From the cell containing the given text, extract its center point as (X, Y) coordinate. 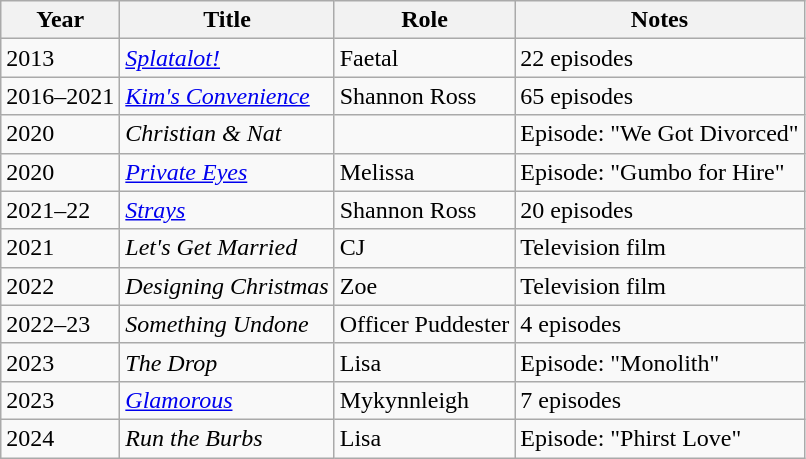
Episode: "Phirst Love" (660, 438)
7 episodes (660, 400)
Episode: "Gumbo for Hire" (660, 172)
Title (227, 20)
Designing Christmas (227, 286)
CJ (424, 248)
Officer Puddester (424, 324)
2016–2021 (60, 96)
Year (60, 20)
Zoe (424, 286)
Episode: "Monolith" (660, 362)
Something Undone (227, 324)
2024 (60, 438)
Kim's Convenience (227, 96)
2022–23 (60, 324)
Notes (660, 20)
Strays (227, 210)
The Drop (227, 362)
2013 (60, 58)
20 episodes (660, 210)
Melissa (424, 172)
Mykynnleigh (424, 400)
Run the Burbs (227, 438)
Private Eyes (227, 172)
4 episodes (660, 324)
Splatalot! (227, 58)
2021–22 (60, 210)
Christian & Nat (227, 134)
Let's Get Married (227, 248)
65 episodes (660, 96)
Episode: "We Got Divorced" (660, 134)
Role (424, 20)
2022 (60, 286)
22 episodes (660, 58)
Faetal (424, 58)
Glamorous (227, 400)
2021 (60, 248)
